Identify which cell holds the provided text, then report its (X, Y) central coordinate. 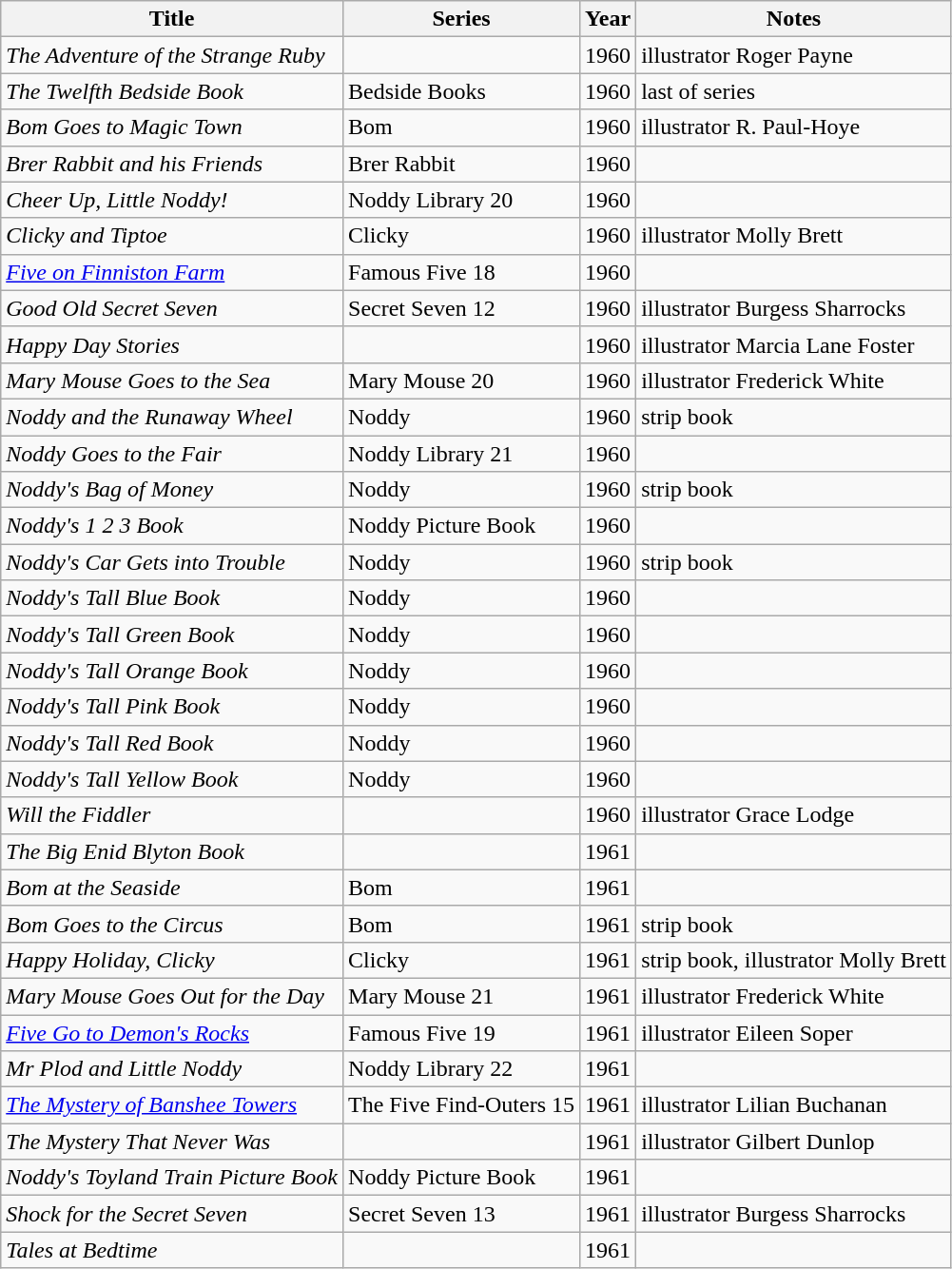
Good Old Secret Seven (172, 308)
Shock for the Secret Seven (172, 1214)
Famous Five 18 (462, 272)
Happy Day Stories (172, 344)
Secret Seven 12 (462, 308)
The Mystery of Banshee Towers (172, 1105)
Tales at Bedtime (172, 1250)
Bom Goes to the Circus (172, 924)
The Big Enid Blyton Book (172, 851)
illustrator Grace Lodge (794, 815)
last of series (794, 91)
illustrator Gilbert Dunlop (794, 1142)
Noddy's Car Gets into Trouble (172, 562)
Happy Holiday, Clicky (172, 960)
Noddy's Bag of Money (172, 490)
Will the Fiddler (172, 815)
Cheer Up, Little Noddy! (172, 200)
Brer Rabbit (462, 164)
Mr Plod and Little Noddy (172, 1069)
Noddy and the Runaway Wheel (172, 417)
Clicky and Tiptoe (172, 236)
Notes (794, 19)
Five Go to Demon's Rocks (172, 1032)
Bom Goes to Magic Town (172, 127)
The Mystery That Never Was (172, 1142)
Title (172, 19)
Noddy Library 20 (462, 200)
Bom at the Seaside (172, 888)
illustrator R. Paul-Hoye (794, 127)
illustrator Lilian Buchanan (794, 1105)
illustrator Marcia Lane Foster (794, 344)
Noddy's Tall Yellow Book (172, 779)
Secret Seven 13 (462, 1214)
The Twelfth Bedside Book (172, 91)
Noddy's Tall Red Book (172, 743)
Noddy's Tall Pink Book (172, 707)
Noddy's Tall Blue Book (172, 598)
Noddy's Tall Orange Book (172, 671)
Noddy's Tall Green Book (172, 634)
strip book, illustrator Molly Brett (794, 960)
Brer Rabbit and his Friends (172, 164)
Noddy Goes to the Fair (172, 454)
Mary Mouse 20 (462, 381)
Bedside Books (462, 91)
The Five Find-Outers 15 (462, 1105)
Noddy's Toyland Train Picture Book (172, 1178)
illustrator Eileen Soper (794, 1032)
illustrator Molly Brett (794, 236)
Five on Finniston Farm (172, 272)
illustrator Roger Payne (794, 55)
Year (609, 19)
Series (462, 19)
Noddy's 1 2 3 Book (172, 526)
Noddy Library 21 (462, 454)
Mary Mouse Goes Out for the Day (172, 996)
Noddy Library 22 (462, 1069)
The Adventure of the Strange Ruby (172, 55)
Famous Five 19 (462, 1032)
Mary Mouse 21 (462, 996)
Mary Mouse Goes to the Sea (172, 381)
